Return (x, y) of the center of cell containing provided text 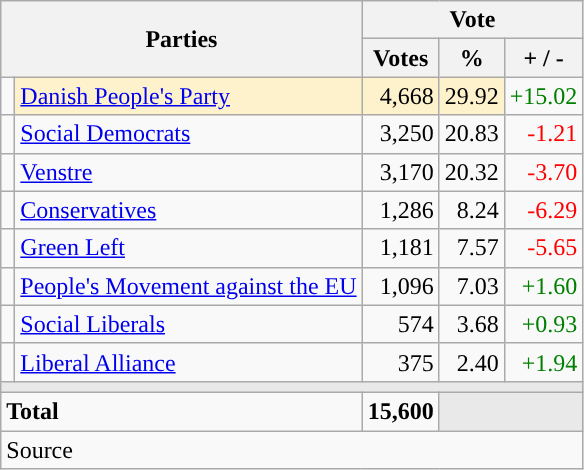
15,600 (400, 411)
1,286 (400, 210)
+0.93 (544, 324)
+15.02 (544, 96)
4,668 (400, 96)
7.57 (472, 248)
574 (400, 324)
-3.70 (544, 172)
1,096 (400, 286)
3,170 (400, 172)
% (472, 58)
Danish People's Party (188, 96)
3.68 (472, 324)
8.24 (472, 210)
Parties (182, 39)
Source (292, 449)
Votes (400, 58)
-6.29 (544, 210)
1,181 (400, 248)
Total (182, 411)
+1.60 (544, 286)
20.83 (472, 134)
People's Movement against the EU (188, 286)
7.03 (472, 286)
-5.65 (544, 248)
3,250 (400, 134)
-1.21 (544, 134)
Social Liberals (188, 324)
+1.94 (544, 362)
Liberal Alliance (188, 362)
Social Democrats (188, 134)
2.40 (472, 362)
20.32 (472, 172)
29.92 (472, 96)
Venstre (188, 172)
Vote (472, 20)
Conservatives (188, 210)
375 (400, 362)
Green Left (188, 248)
+ / - (544, 58)
